Return the (X, Y) coordinate for the center point of the cell that contains the specified text.  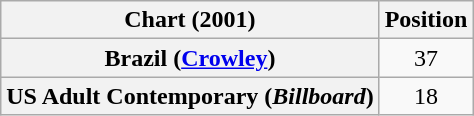
18 (426, 96)
Position (426, 20)
Brazil (Crowley) (190, 58)
Chart (2001) (190, 20)
37 (426, 58)
US Adult Contemporary (Billboard) (190, 96)
